From the cell containing the given text, extract its center point as [x, y] coordinate. 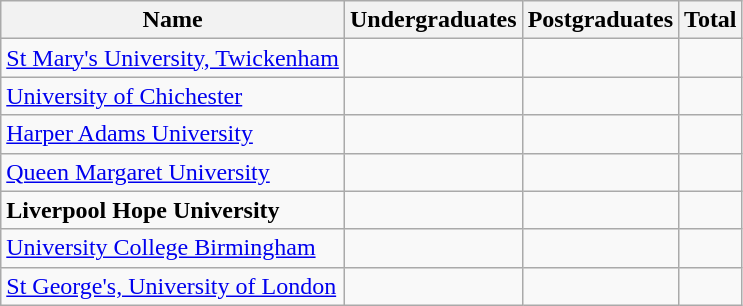
Harper Adams University [173, 134]
University of Chichester [173, 96]
Postgraduates [600, 20]
St George's, University of London [173, 286]
St Mary's University, Twickenham [173, 58]
Undergraduates [433, 20]
University College Birmingham [173, 248]
Name [173, 20]
Liverpool Hope University [173, 210]
Queen Margaret University [173, 172]
Total [711, 20]
